Extract the (x, y) coordinate from the center of the cell holding the provided text.  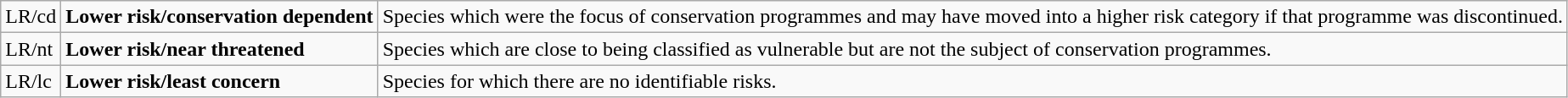
Lower risk/near threatened (219, 49)
LR/nt (31, 49)
Lower risk/least concern (219, 81)
Lower risk/conservation dependent (219, 17)
Species for which there are no identifiable risks. (973, 81)
LR/lc (31, 81)
Species which were the focus of conservation programmes and may have moved into a higher risk category if that programme was discontinued. (973, 17)
LR/cd (31, 17)
Species which are close to being classified as vulnerable but are not the subject of conservation programmes. (973, 49)
